Scan for the cell matching the given text and deliver its [X, Y] coordinate at center. 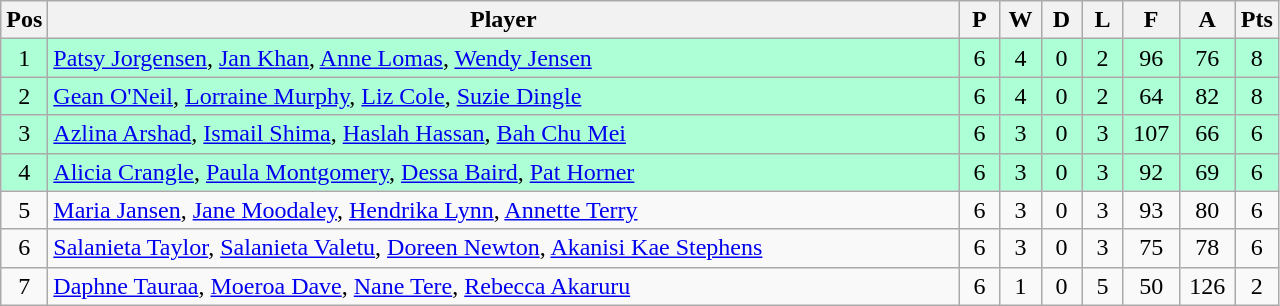
Maria Jansen, Jane Moodaley, Hendrika Lynn, Annette Terry [504, 210]
76 [1207, 58]
96 [1151, 58]
Pos [24, 20]
50 [1151, 286]
Salanieta Taylor, Salanieta Valetu, Doreen Newton, Akanisi Kae Stephens [504, 248]
126 [1207, 286]
80 [1207, 210]
Azlina Arshad, Ismail Shima, Haslah Hassan, Bah Chu Mei [504, 134]
Gean O'Neil, Lorraine Murphy, Liz Cole, Suzie Dingle [504, 96]
L [1102, 20]
A [1207, 20]
64 [1151, 96]
107 [1151, 134]
75 [1151, 248]
P [980, 20]
7 [24, 286]
Pts [1256, 20]
93 [1151, 210]
92 [1151, 172]
78 [1207, 248]
69 [1207, 172]
Player [504, 20]
F [1151, 20]
82 [1207, 96]
Alicia Crangle, Paula Montgomery, Dessa Baird, Pat Horner [504, 172]
Patsy Jorgensen, Jan Khan, Anne Lomas, Wendy Jensen [504, 58]
Daphne Tauraa, Moeroa Dave, Nane Tere, Rebecca Akaruru [504, 286]
W [1020, 20]
66 [1207, 134]
D [1062, 20]
